Return [X, Y] of the center of cell containing provided text 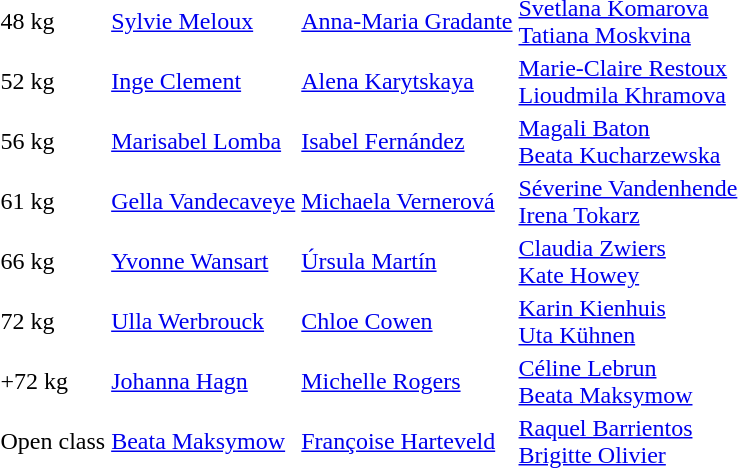
Johanna Hagn [204, 382]
Inge Clement [204, 82]
Yvonne Wansart [204, 262]
Isabel Fernández [407, 142]
Gella Vandecaveye [204, 202]
Úrsula Martín [407, 262]
Michelle Rogers [407, 382]
Michaela Vernerová [407, 202]
Marisabel Lomba [204, 142]
Ulla Werbrouck [204, 322]
Alena Karytskaya [407, 82]
Chloe Cowen [407, 322]
